Scan for the cell matching the given text and deliver its (x, y) coordinate at center. 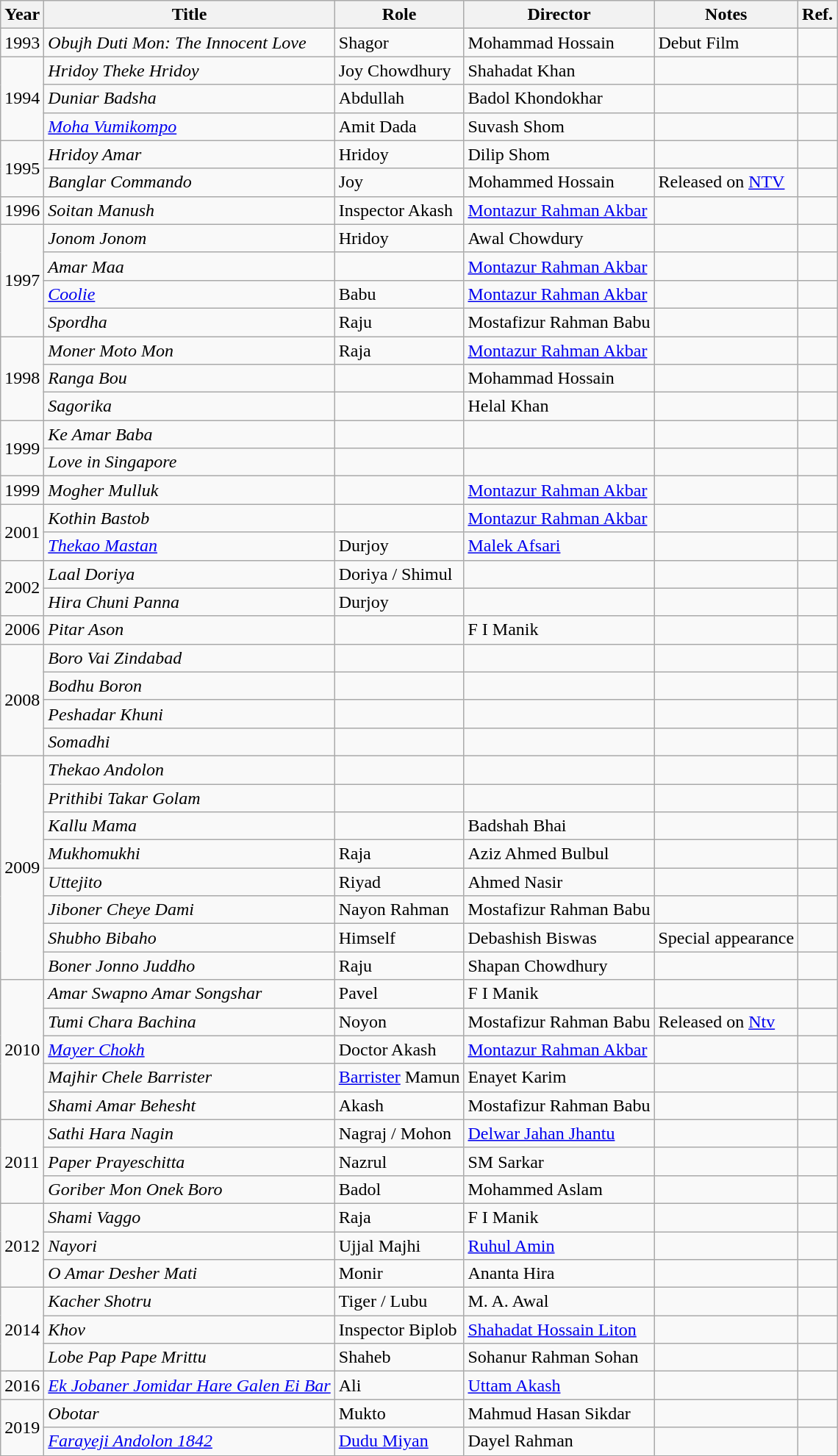
Somadhi (190, 742)
Shapan Chowdhury (559, 966)
Mohammed Hossain (559, 182)
Ali (399, 1385)
Ahmed Nasir (559, 882)
Paper Prayeschitta (190, 1161)
Ref. (817, 15)
Shami Vaggo (190, 1217)
Banglar Commando (190, 182)
Kallu Mama (190, 826)
2001 (22, 532)
Released on Ntv (726, 1022)
2012 (22, 1245)
Mogher Mulluk (190, 490)
Ujjal Majhi (399, 1246)
Hridoy Theke Hridoy (190, 71)
Tumi Chara Bachina (190, 1022)
Mahmud Hasan Sikdar (559, 1413)
Badol (399, 1189)
Shahadat Khan (559, 71)
Shahadat Hossain Liton (559, 1330)
Year (22, 15)
Ruhul Amin (559, 1246)
Soitan Manush (190, 210)
Pitar Ason (190, 630)
Thekao Mastan (190, 546)
Jonom Jonom (190, 238)
Uttejito (190, 882)
Role (399, 15)
Ranga Bou (190, 379)
Kacher Shotru (190, 1302)
Noyon (399, 1022)
2006 (22, 630)
Debut Film (726, 43)
Debashish Biswas (559, 938)
Badshah Bhai (559, 826)
1994 (22, 98)
Spordha (190, 322)
Thekao Andolon (190, 770)
Ke Amar Baba (190, 434)
Coolie (190, 294)
Goriber Mon Onek Boro (190, 1189)
Doriya / Shimul (399, 574)
Obotar (190, 1413)
Boner Jonno Juddho (190, 966)
Inspector Biplob (399, 1330)
Amar Swapno Amar Songshar (190, 994)
Babu (399, 294)
Inspector Akash (399, 210)
Shagor (399, 43)
Awal Chowdury (559, 238)
Enayet Karim (559, 1077)
Majhir Chele Barrister (190, 1077)
M. A. Awal (559, 1302)
Dudu Miyan (399, 1441)
Mayer Chokh (190, 1050)
2019 (22, 1427)
Ek Jobaner Jomidar Hare Galen Ei Bar (190, 1385)
Laal Doriya (190, 574)
Kothin Bastob (190, 518)
Joy (399, 182)
Nayori (190, 1246)
Sagorika (190, 406)
Moner Moto Mon (190, 351)
Boro Vai Zindabad (190, 658)
Delwar Jahan Jhantu (559, 1133)
Mohammed Aslam (559, 1189)
Riyad (399, 882)
Title (190, 15)
Duniar Badsha (190, 98)
Himself (399, 938)
Sathi Hara Nagin (190, 1133)
Prithibi Takar Golam (190, 797)
Lobe Pap Pape Mrittu (190, 1358)
Monir (399, 1274)
2016 (22, 1385)
Shaheb (399, 1358)
Shami Amar Behesht (190, 1105)
Badol Khondokhar (559, 98)
2009 (22, 867)
Love in Singapore (190, 462)
Peshadar Khuni (190, 714)
2014 (22, 1330)
2010 (22, 1050)
Director (559, 15)
Jiboner Cheye Dami (190, 910)
Mukto (399, 1413)
Ananta Hira (559, 1274)
Nazrul (399, 1161)
Sohanur Rahman Sohan (559, 1358)
Amar Maa (190, 266)
Obujh Duti Mon: The Innocent Love (190, 43)
Pavel (399, 994)
2011 (22, 1161)
1998 (22, 379)
Aziz Ahmed Bulbul (559, 854)
Akash (399, 1105)
Suvash Shom (559, 126)
Dilip Shom (559, 154)
Hridoy Amar (190, 154)
2002 (22, 588)
Amit Dada (399, 126)
1996 (22, 210)
Nayon Rahman (399, 910)
Uttam Akash (559, 1385)
Notes (726, 15)
Special appearance (726, 938)
1995 (22, 168)
2008 (22, 700)
Joy Chowdhury (399, 71)
Helal Khan (559, 406)
Farayeji Andolon 1842 (190, 1441)
Released on NTV (726, 182)
Bodhu Boron (190, 686)
Barrister Mamun (399, 1077)
SM Sarkar (559, 1161)
Moha Vumikompo (190, 126)
1993 (22, 43)
O Amar Desher Mati (190, 1274)
Mukhomukhi (190, 854)
Abdullah (399, 98)
Dayel Rahman (559, 1441)
Hira Chuni Panna (190, 602)
Tiger / Lubu (399, 1302)
Khov (190, 1330)
Doctor Akash (399, 1050)
Malek Afsari (559, 546)
Shubho Bibaho (190, 938)
1997 (22, 280)
Nagraj / Mohon (399, 1133)
